From the cell containing the given text, extract its center point as (X, Y) coordinate. 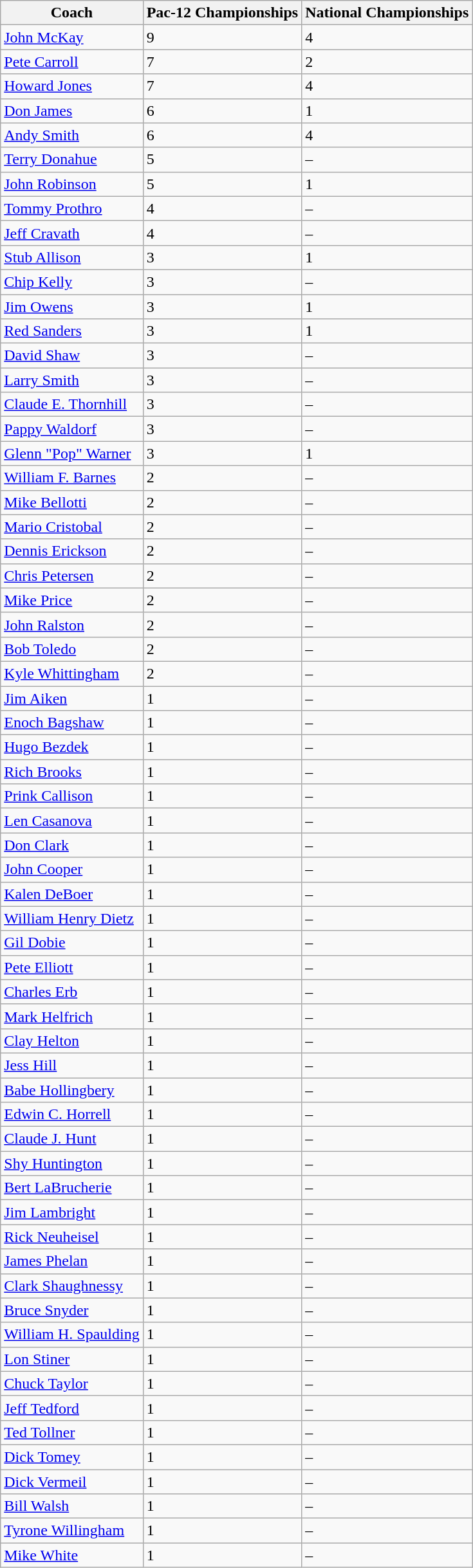
Bill Walsh (72, 1506)
Enoch Bagshaw (72, 723)
Clay Helton (72, 1041)
Dick Vermeil (72, 1481)
Chuck Taylor (72, 1383)
Chip Kelly (72, 282)
Don James (72, 111)
Terry Donahue (72, 160)
Pete Carroll (72, 62)
Glenn "Pop" Warner (72, 453)
9 (222, 37)
John Ralston (72, 624)
Mark Helfrich (72, 1016)
Ted Tollner (72, 1432)
Bob Toledo (72, 649)
Prink Callison (72, 796)
John Cooper (72, 870)
Dennis Erickson (72, 551)
Lon Stiner (72, 1359)
Chris Petersen (72, 576)
Charles Erb (72, 992)
Gil Dobie (72, 943)
Jim Aiken (72, 698)
Pac-12 Championships (222, 13)
Tyrone Willingham (72, 1531)
Clark Shaughnessy (72, 1286)
Dick Tomey (72, 1457)
Jess Hill (72, 1065)
William F. Barnes (72, 478)
Jeff Cravath (72, 233)
Bert LaBrucherie (72, 1188)
Stub Allison (72, 257)
Kalen DeBoer (72, 894)
Mike Bellotti (72, 502)
John Robinson (72, 184)
Andy Smith (72, 135)
Kyle Whittingham (72, 673)
Red Sanders (72, 331)
Babe Hollingbery (72, 1090)
Edwin C. Horrell (72, 1115)
Pappy Waldorf (72, 429)
David Shaw (72, 356)
Shy Huntington (72, 1163)
Claude J. Hunt (72, 1139)
Jim Owens (72, 307)
Mike Price (72, 600)
Hugo Bezdek (72, 747)
Jim Lambright (72, 1212)
Don Clark (72, 845)
Rick Neuheisel (72, 1237)
Tommy Prothro (72, 208)
John McKay (72, 37)
Larry Smith (72, 380)
Mike White (72, 1555)
Len Casanova (72, 821)
Coach (72, 13)
James Phelan (72, 1261)
National Championships (387, 13)
Mario Cristobal (72, 527)
Howard Jones (72, 86)
William Henry Dietz (72, 918)
Jeff Tedford (72, 1408)
William H. Spaulding (72, 1335)
Rich Brooks (72, 772)
Bruce Snyder (72, 1310)
Claude E. Thornhill (72, 405)
Pete Elliott (72, 967)
